Pinpoint the cell where the given text exists, returning its [x, y] midpoint coordinate. 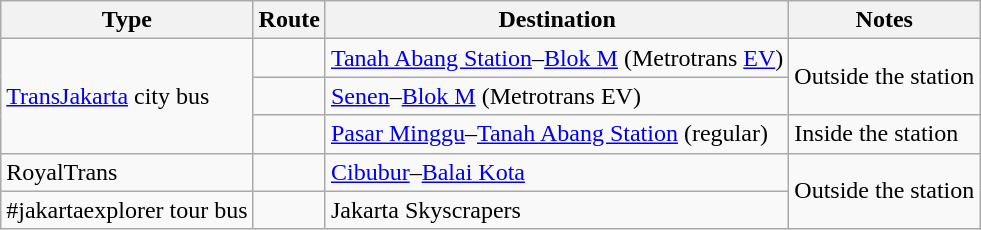
Inside the station [884, 134]
TransJakarta city bus [127, 96]
Notes [884, 20]
Tanah Abang Station–Blok M (Metrotrans EV) [556, 58]
Senen–Blok M (Metrotrans EV) [556, 96]
Route [289, 20]
Destination [556, 20]
Jakarta Skyscrapers [556, 210]
RoyalTrans [127, 172]
Pasar Minggu–Tanah Abang Station (regular) [556, 134]
Cibubur–Balai Kota [556, 172]
Type [127, 20]
#jakartaexplorer tour bus [127, 210]
